For the text-containing cell, return its midpoint in (X, Y) coordinate format. 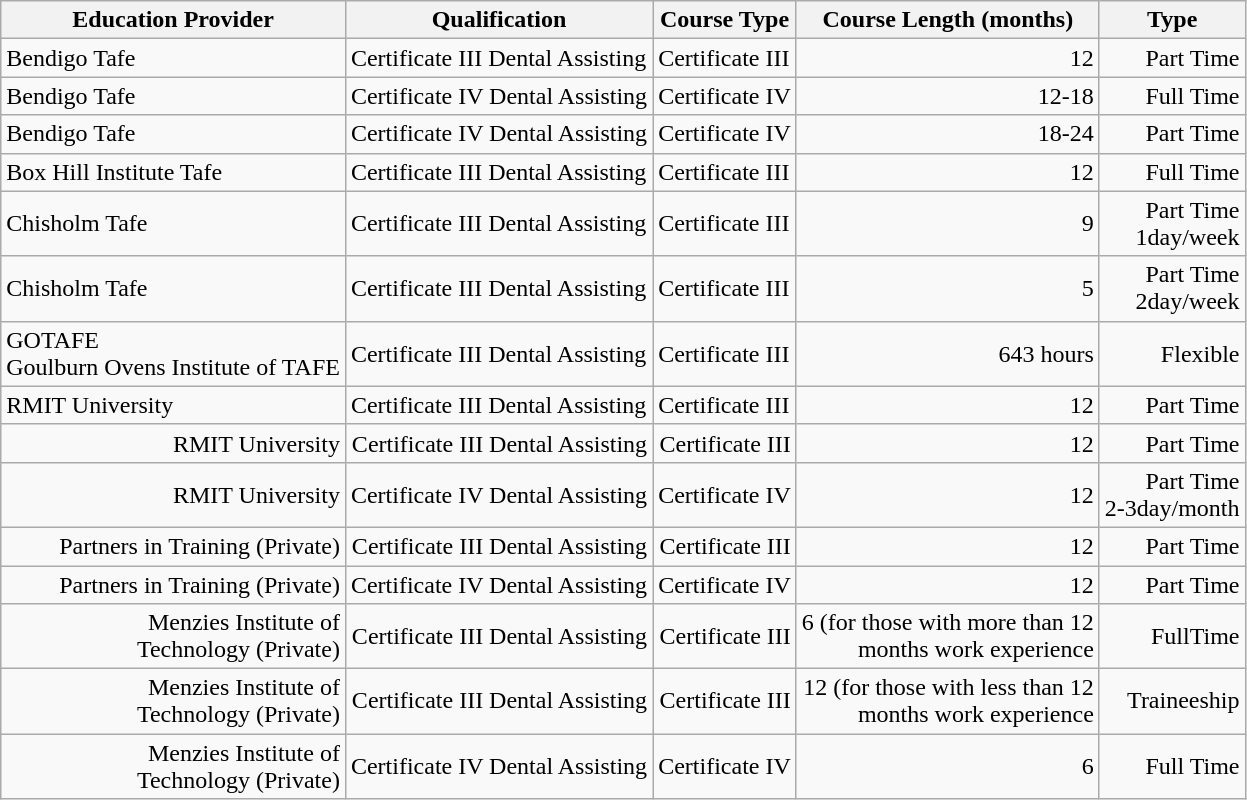
12-18 (948, 96)
Traineeship (1172, 702)
9 (948, 224)
Part Time1day/week (1172, 224)
Course Length (months) (948, 20)
Box Hill Institute Tafe (174, 172)
643 hours (948, 354)
Course Type (725, 20)
18-24 (948, 134)
Education Provider (174, 20)
6 (948, 766)
6 (for those with more than 12months work experience (948, 636)
Part Time2day/week (1172, 288)
FullTime (1172, 636)
12 (for those with less than 12months work experience (948, 702)
GOTAFEGoulburn Ovens Institute of TAFE (174, 354)
Part Time2-3day/month (1172, 494)
5 (948, 288)
Type (1172, 20)
Qualification (498, 20)
Flexible (1172, 354)
